Provide the (X, Y) coordinate of the cell's center where the given text is located.  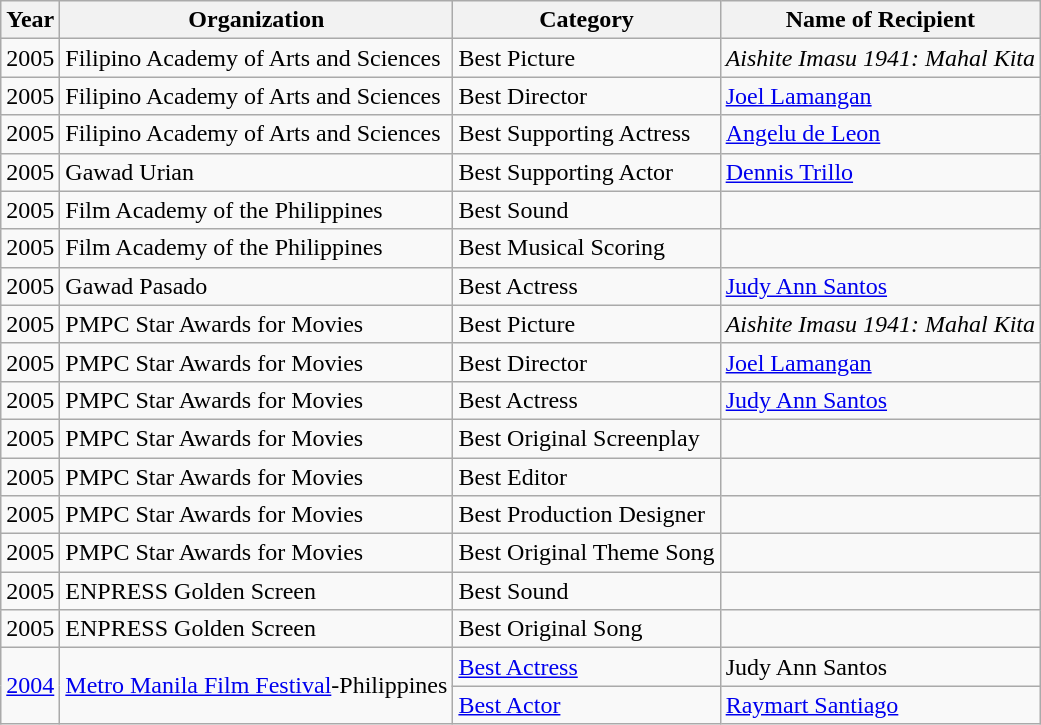
Gawad Urian (256, 172)
Metro Manila Film Festival-Philippines (256, 686)
Best Original Song (586, 629)
Year (30, 20)
Dennis Trillo (880, 172)
Best Editor (586, 477)
2004 (30, 686)
Name of Recipient (880, 20)
Category (586, 20)
Best Original Theme Song (586, 553)
Best Musical Scoring (586, 248)
Best Production Designer (586, 515)
Angelu de Leon (880, 134)
Best Supporting Actor (586, 172)
Raymart Santiago (880, 705)
Gawad Pasado (256, 286)
Best Actor (586, 705)
Organization (256, 20)
Best Supporting Actress (586, 134)
Best Original Screenplay (586, 438)
